Search for the cell housing the specified text and yield its (X, Y) center coordinate. 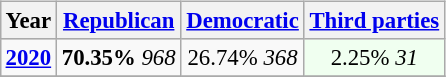
Third parties (374, 21)
70.35% 968 (118, 58)
2.25% 31 (374, 58)
Democratic (242, 21)
26.74% 368 (242, 58)
2020 (28, 58)
Year (28, 21)
Republican (118, 21)
